From the cell containing the given text, extract its center point as (X, Y) coordinate. 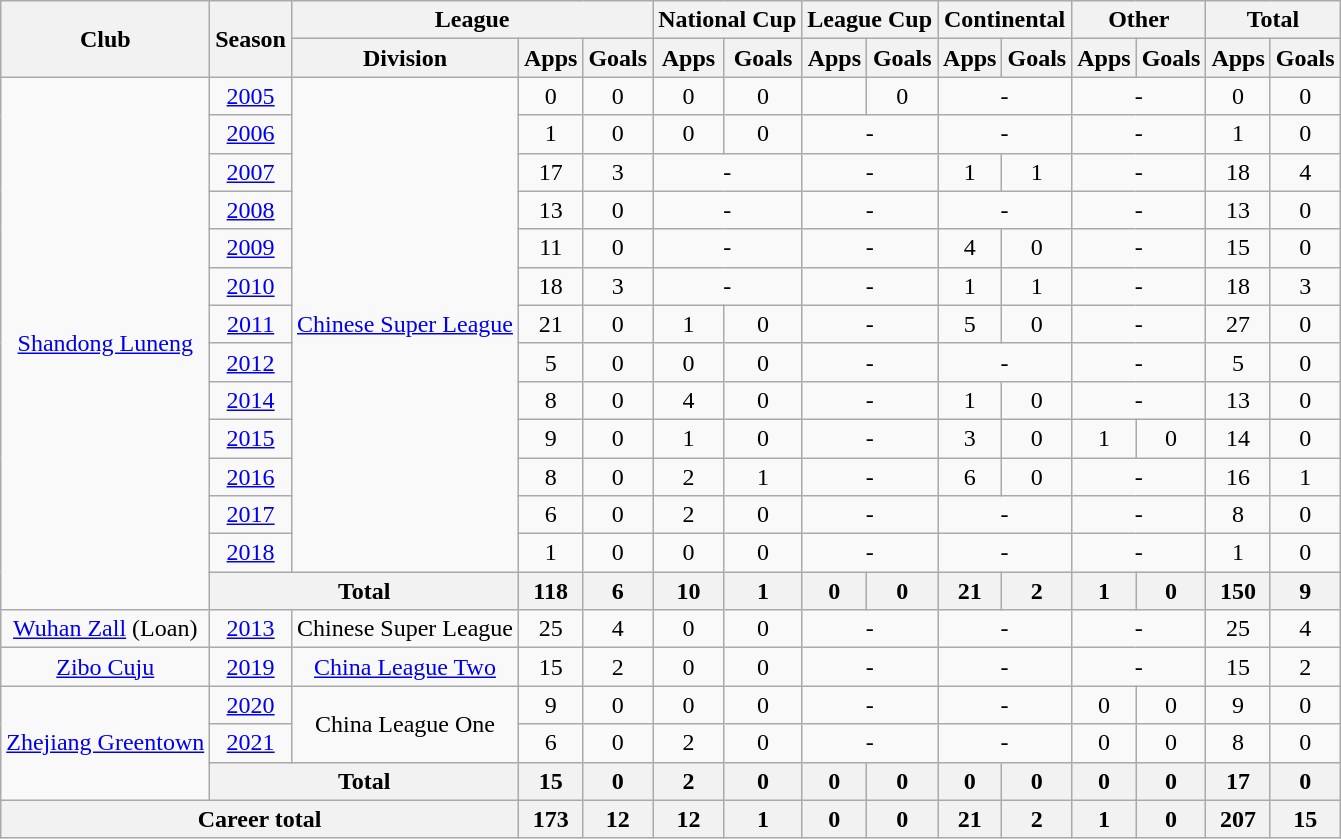
150 (1238, 591)
Season (251, 39)
16 (1238, 477)
2018 (251, 553)
2019 (251, 667)
Wuhan Zall (Loan) (106, 629)
2017 (251, 515)
National Cup (728, 20)
11 (550, 248)
2005 (251, 96)
Division (404, 58)
2012 (251, 362)
2021 (251, 743)
2016 (251, 477)
2011 (251, 324)
2015 (251, 438)
Zhejiang Greentown (106, 743)
2010 (251, 286)
Continental (1005, 20)
Other (1139, 20)
173 (550, 819)
27 (1238, 324)
Zibo Cuju (106, 667)
207 (1238, 819)
League (472, 20)
2013 (251, 629)
Club (106, 39)
2014 (251, 400)
10 (689, 591)
2006 (251, 134)
China League One (404, 724)
2007 (251, 172)
League Cup (870, 20)
2020 (251, 705)
Shandong Luneng (106, 344)
Career total (260, 819)
14 (1238, 438)
China League Two (404, 667)
2008 (251, 210)
2009 (251, 248)
118 (550, 591)
